Identify which cell holds the provided text, then report its [X, Y] central coordinate. 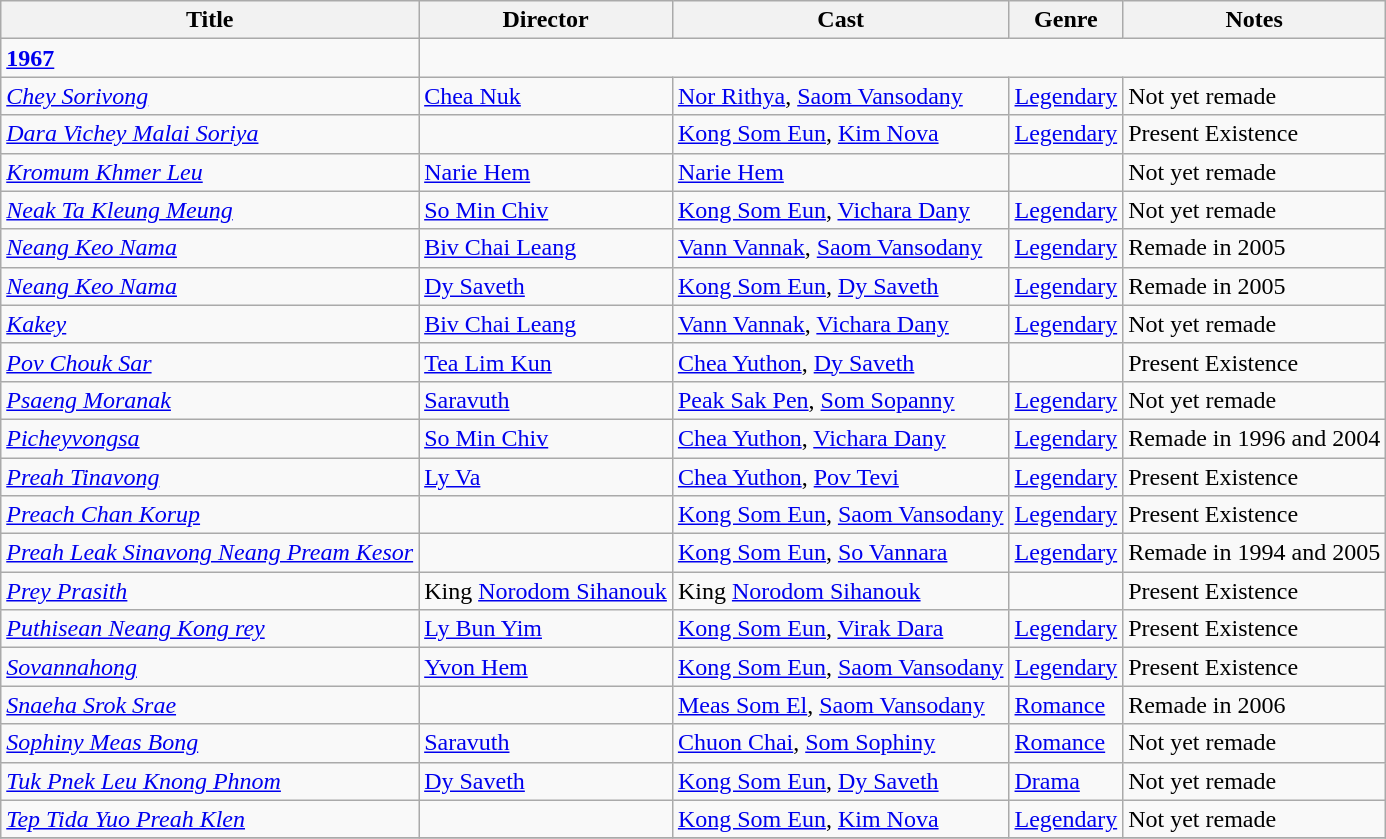
Kong Som Eun, So Vannara [840, 553]
Kong Som Eun, Vichara Dany [840, 210]
Kong Som Eun, Virak Dara [840, 629]
Notes [1254, 20]
Picheyvongsa [210, 438]
Chea Yuthon, Pov Tevi [840, 477]
Psaeng Moranak [210, 400]
Chuon Chai, Som Sophiny [840, 743]
Chey Sorivong [210, 96]
Tep Tida Yuo Preah Klen [210, 819]
Genre [1066, 20]
Chea Yuthon, Dy Saveth [840, 362]
Tea Lim Kun [546, 362]
Nor Rithya, Saom Vansodany [840, 96]
Kromum Khmer Leu [210, 172]
1967 [210, 58]
Chea Nuk [546, 96]
Neak Ta Kleung Meung [210, 210]
Ly Bun Yim [546, 629]
Sophiny Meas Bong [210, 743]
Vann Vannak, Saom Vansodany [840, 248]
Remade in 1994 and 2005 [1254, 553]
Sovannahong [210, 667]
Preah Tinavong [210, 477]
Puthisean Neang Kong rey [210, 629]
Pov Chouk Sar [210, 362]
Preach Chan Korup [210, 515]
Drama [1066, 781]
Yvon Hem [546, 667]
Preah Leak Sinavong Neang Pream Kesor [210, 553]
Remade in 2006 [1254, 705]
Ly Va [546, 477]
Kakey [210, 324]
Title [210, 20]
Cast [840, 20]
Snaeha Srok Srae [210, 705]
Remade in 1996 and 2004 [1254, 438]
Director [546, 20]
Chea Yuthon, Vichara Dany [840, 438]
Tuk Pnek Leu Knong Phnom [210, 781]
Dara Vichey Malai Soriya [210, 134]
Prey Prasith [210, 591]
Peak Sak Pen, Som Sopanny [840, 400]
Meas Som El, Saom Vansodany [840, 705]
Vann Vannak, Vichara Dany [840, 324]
